Find where the given text appears and provide that cell's center as (x, y) coordinate. 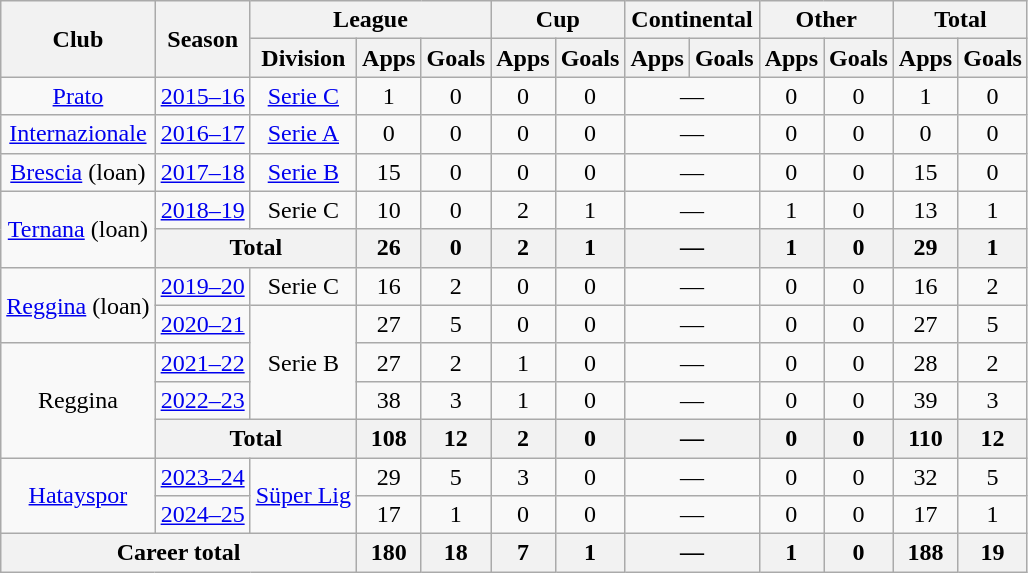
Internazionale (78, 134)
180 (389, 553)
28 (925, 362)
26 (389, 248)
188 (925, 553)
Reggina (78, 400)
Cup (558, 20)
18 (456, 553)
Hatayspor (78, 496)
2018–19 (202, 210)
10 (389, 210)
Career total (179, 553)
38 (389, 400)
39 (925, 400)
2017–18 (202, 172)
2016–17 (202, 134)
110 (925, 438)
Season (202, 39)
Division (303, 58)
2015–16 (202, 96)
Other (826, 20)
Süper Lig (303, 496)
Prato (78, 96)
Ternana (loan) (78, 229)
League (370, 20)
19 (993, 553)
Reggina (loan) (78, 305)
2021–22 (202, 362)
7 (523, 553)
32 (925, 477)
Continental (692, 20)
2019–20 (202, 286)
Club (78, 39)
2023–24 (202, 477)
2024–25 (202, 515)
Serie A (303, 134)
2020–21 (202, 324)
Brescia (loan) (78, 172)
13 (925, 210)
2022–23 (202, 400)
108 (389, 438)
